Return the [X, Y] coordinate for the center point of the cell that contains the specified text.  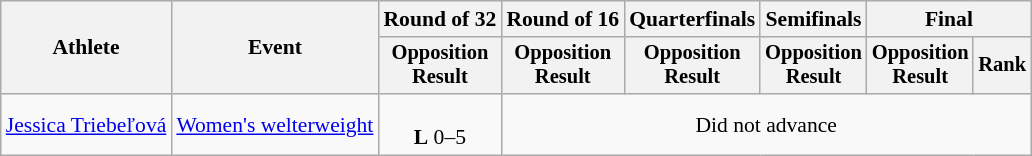
Athlete [86, 48]
Women's welterweight [274, 124]
Quarterfinals [692, 19]
Event [274, 48]
Final [949, 19]
Semifinals [814, 19]
Round of 16 [562, 19]
Did not advance [766, 124]
Rank [1002, 66]
Jessica Triebeľová [86, 124]
Round of 32 [440, 19]
L 0–5 [440, 124]
